Find where the given text appears and provide that cell's center as (X, Y) coordinate. 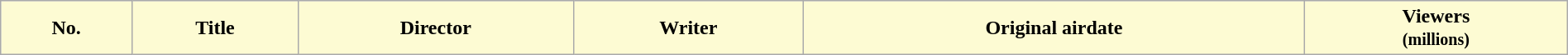
Writer (688, 28)
Viewers(millions) (1436, 28)
No. (66, 28)
Director (435, 28)
Title (215, 28)
Original airdate (1054, 28)
